Return the [X, Y] coordinate for the center point of the cell that contains the specified text.  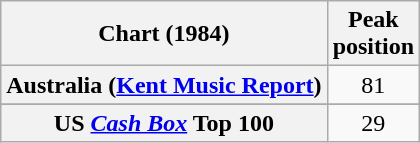
Peakposition [373, 34]
29 [373, 123]
Chart (1984) [164, 34]
US Cash Box Top 100 [164, 123]
81 [373, 85]
Australia (Kent Music Report) [164, 85]
